Determine the (X, Y) coordinate at the center of the cell enclosing the given text.  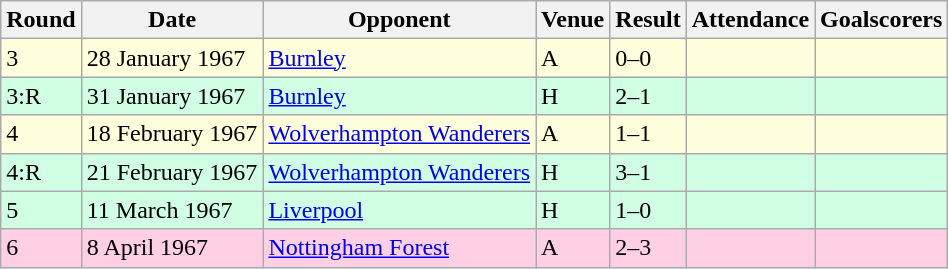
Opponent (400, 20)
3:R (41, 96)
3 (41, 58)
8 April 1967 (172, 248)
31 January 1967 (172, 96)
Attendance (750, 20)
1–1 (648, 134)
3–1 (648, 172)
1–0 (648, 210)
18 February 1967 (172, 134)
2–3 (648, 248)
5 (41, 210)
21 February 1967 (172, 172)
2–1 (648, 96)
Date (172, 20)
4 (41, 134)
Round (41, 20)
Liverpool (400, 210)
Result (648, 20)
6 (41, 248)
Goalscorers (882, 20)
Nottingham Forest (400, 248)
4:R (41, 172)
0–0 (648, 58)
28 January 1967 (172, 58)
11 March 1967 (172, 210)
Venue (573, 20)
